Find where the given text appears and provide that cell's center as (x, y) coordinate. 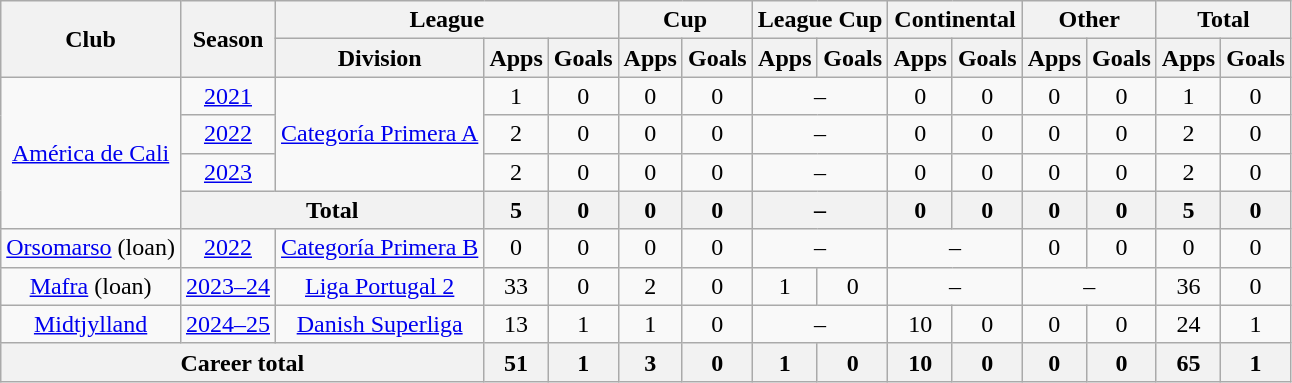
2024–25 (228, 324)
Orsomarso (loan) (91, 248)
League Cup (820, 20)
33 (516, 286)
51 (516, 362)
2023–24 (228, 286)
36 (1188, 286)
65 (1188, 362)
Career total (242, 362)
Other (1089, 20)
Division (380, 58)
Danish Superliga (380, 324)
2021 (228, 96)
Mafra (loan) (91, 286)
Liga Portugal 2 (380, 286)
League (448, 20)
2023 (228, 172)
3 (650, 362)
Categoría Primera B (380, 248)
Midtjylland (91, 324)
Season (228, 39)
24 (1188, 324)
América de Cali (91, 153)
Continental (955, 20)
Cup (685, 20)
13 (516, 324)
Club (91, 39)
Categoría Primera A (380, 134)
